Scan for the cell matching the given text and deliver its (x, y) coordinate at center. 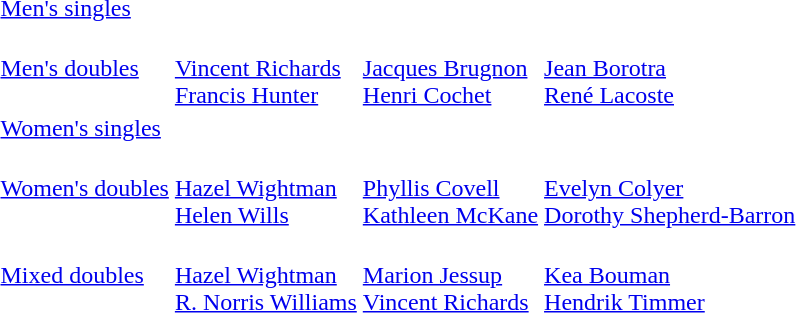
Vincent RichardsFrancis Hunter (266, 68)
Phyllis CovellKathleen McKane (450, 188)
Jacques BrugnonHenri Cochet (450, 68)
Hazel WightmanHelen Wills (266, 188)
